For the text-containing cell, return its midpoint in [x, y] coordinate format. 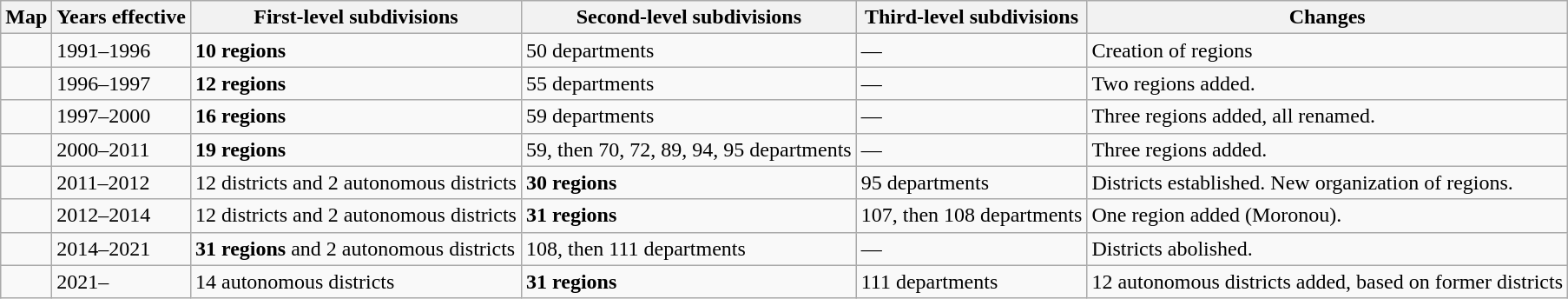
10 regions [356, 50]
Map [26, 17]
Two regions added. [1328, 83]
First-level subdivisions [356, 17]
Three regions added. [1328, 149]
59, then 70, 72, 89, 94, 95 departments [688, 149]
12 regions [356, 83]
12 autonomous districts added, based on former districts [1328, 282]
One region added (Moronou). [1328, 216]
107, then 108 departments [972, 216]
55 departments [688, 83]
59 departments [688, 116]
Second-level subdivisions [688, 17]
1997–2000 [122, 116]
108, then 111 departments [688, 249]
Years effective [122, 17]
Districts established. New organization of regions. [1328, 183]
14 autonomous districts [356, 282]
1996–1997 [122, 83]
Changes [1328, 17]
30 regions [688, 183]
2000–2011 [122, 149]
2021– [122, 282]
19 regions [356, 149]
1991–1996 [122, 50]
31 regions and 2 autonomous districts [356, 249]
2014–2021 [122, 249]
2012–2014 [122, 216]
16 regions [356, 116]
95 departments [972, 183]
Third-level subdivisions [972, 17]
111 departments [972, 282]
Three regions added, all renamed. [1328, 116]
50 departments [688, 50]
Districts abolished. [1328, 249]
Creation of regions [1328, 50]
2011–2012 [122, 183]
